Return the [X, Y] coordinate for the center point of the cell that contains the specified text.  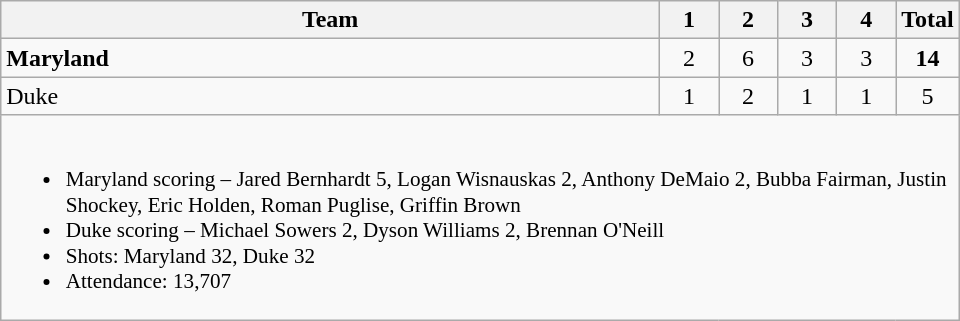
4 [866, 20]
6 [748, 58]
Maryland [330, 58]
Total [928, 20]
5 [928, 96]
14 [928, 58]
Team [330, 20]
Duke [330, 96]
